Capture the cell that displays the provided text and extract its (X, Y) central coordinate. 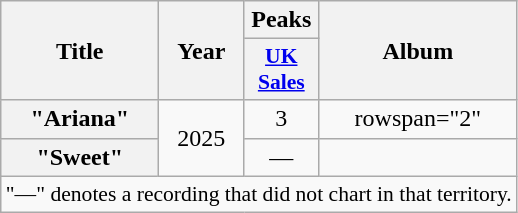
Year (202, 50)
— (282, 157)
Title (80, 50)
Peaks (282, 20)
Album (418, 50)
"Sweet" (80, 157)
"Ariana" (80, 119)
UKSales (282, 70)
rowspan="2" (418, 119)
2025 (202, 138)
3 (282, 119)
"—" denotes a recording that did not chart in that territory. (259, 194)
